Capture the cell that displays the provided text and extract its (X, Y) central coordinate. 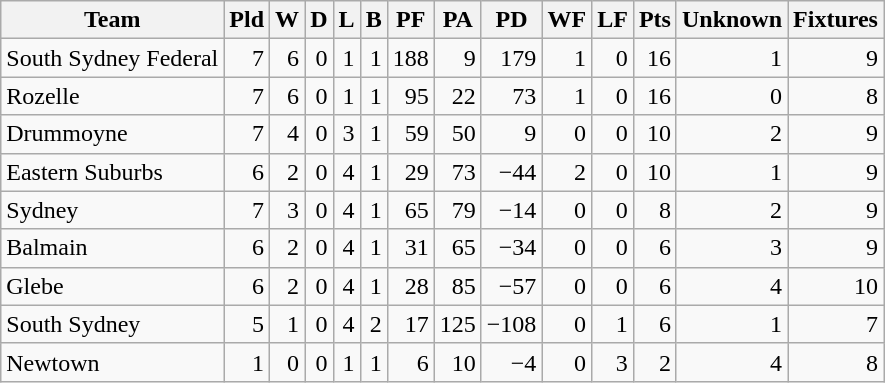
−57 (512, 286)
Pts (654, 20)
−14 (512, 210)
Eastern Suburbs (112, 172)
Fixtures (836, 20)
Drummoyne (112, 134)
Sydney (112, 210)
−44 (512, 172)
Rozelle (112, 96)
−34 (512, 248)
Unknown (732, 20)
Team (112, 20)
−108 (512, 324)
South Sydney (112, 324)
31 (410, 248)
59 (410, 134)
50 (458, 134)
85 (458, 286)
Newtown (112, 362)
PA (458, 20)
−4 (512, 362)
17 (410, 324)
188 (410, 58)
South Sydney Federal (112, 58)
125 (458, 324)
D (319, 20)
28 (410, 286)
PF (410, 20)
22 (458, 96)
179 (512, 58)
L (346, 20)
5 (247, 324)
W (288, 20)
WF (567, 20)
Balmain (112, 248)
LF (613, 20)
29 (410, 172)
PD (512, 20)
Glebe (112, 286)
95 (410, 96)
B (374, 20)
79 (458, 210)
Pld (247, 20)
